Find where the given text appears and provide that cell's center as [x, y] coordinate. 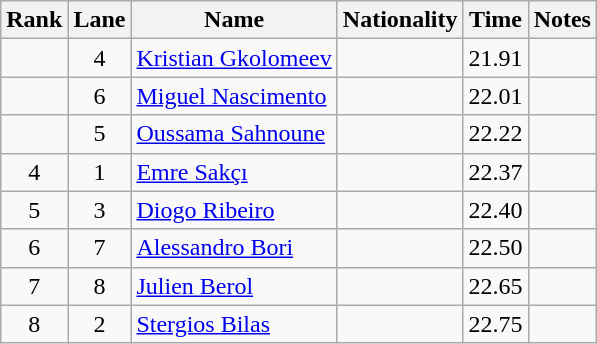
22.65 [496, 286]
3 [100, 210]
Notes [562, 20]
Julien Berol [234, 286]
22.40 [496, 210]
Alessandro Bori [234, 248]
22.75 [496, 324]
22.50 [496, 248]
22.22 [496, 134]
22.01 [496, 96]
Oussama Sahnoune [234, 134]
Lane [100, 20]
Miguel Nascimento [234, 96]
Emre Sakçı [234, 172]
Diogo Ribeiro [234, 210]
1 [100, 172]
Kristian Gkolomeev [234, 58]
Name [234, 20]
Time [496, 20]
22.37 [496, 172]
2 [100, 324]
Nationality [400, 20]
21.91 [496, 58]
Rank [34, 20]
Stergios Bilas [234, 324]
